From the cell containing the given text, extract its center point as (x, y) coordinate. 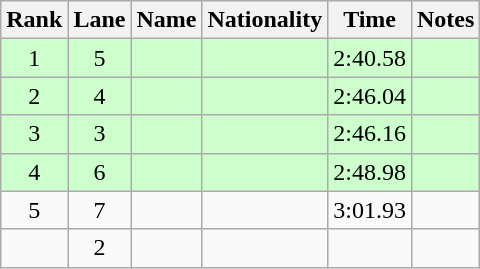
1 (34, 58)
2:40.58 (370, 58)
Nationality (265, 20)
2:48.98 (370, 172)
Time (370, 20)
Name (166, 20)
7 (100, 210)
2:46.16 (370, 134)
Rank (34, 20)
6 (100, 172)
2:46.04 (370, 96)
Notes (445, 20)
3:01.93 (370, 210)
Lane (100, 20)
